Locate the cell with the specified text and output its (X, Y) center coordinate. 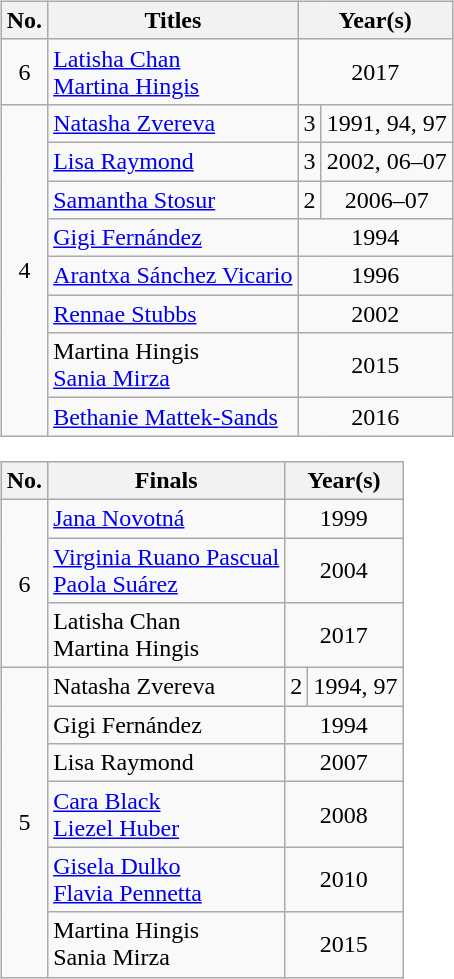
1991, 94, 97 (386, 123)
4 (24, 270)
2002, 06–07 (386, 161)
1996 (375, 276)
1994, 97 (356, 687)
2004 (344, 570)
Titles (173, 20)
2002 (375, 314)
2010 (344, 880)
2007 (344, 763)
Arantxa Sánchez Vicario (173, 276)
5 (24, 822)
Bethanie Mattek-Sands (173, 417)
Jana Novotná (166, 518)
Samantha Stosur (173, 199)
Finals (166, 480)
1999 (344, 518)
Gisela Dulko Flavia Pennetta (166, 880)
Virginia Ruano Pascual Paola Suárez (166, 570)
2006–07 (386, 199)
2016 (375, 417)
Rennae Stubbs (173, 314)
2008 (344, 814)
Cara Black Liezel Huber (166, 814)
